Return the (X, Y) coordinate for the center point of the cell that contains the specified text.  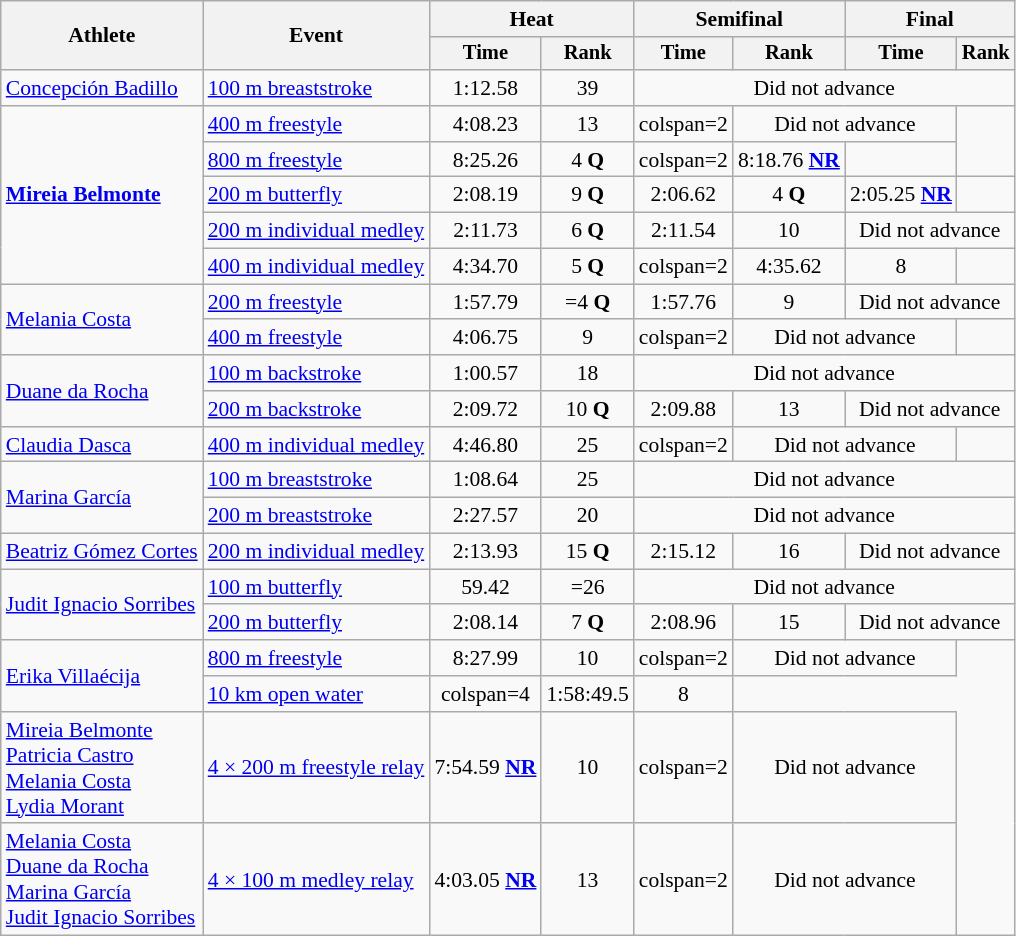
1:12.58 (485, 88)
6 Q (587, 231)
4:06.75 (485, 338)
4:34.70 (485, 267)
Marina García (102, 498)
2:09.72 (485, 409)
200 m backstroke (316, 409)
10 km open water (316, 694)
2:11.73 (485, 231)
20 (587, 516)
Semifinal (740, 19)
Event (316, 36)
9 Q (587, 195)
2:05.25 NR (901, 195)
4:08.23 (485, 124)
4:35.62 (789, 267)
Mireia Belmonte (102, 195)
colspan=4 (485, 694)
2:08.14 (485, 623)
2:13.93 (485, 552)
100 m backstroke (316, 373)
4:46.80 (485, 445)
Erika Villaécija (102, 676)
59.42 (485, 587)
7 Q (587, 623)
4:03.05 NR (485, 880)
Claudia Dasca (102, 445)
5 Q (587, 267)
15 (789, 623)
2:15.12 (684, 552)
Melania Costa (102, 320)
Beatriz Gómez Cortes (102, 552)
Judit Ignacio Sorribes (102, 604)
100 m butterfly (316, 587)
Final (930, 19)
8:25.26 (485, 160)
200 m freestyle (316, 302)
8:27.99 (485, 658)
16 (789, 552)
2:09.88 (684, 409)
=26 (587, 587)
7:54.59 NR (485, 768)
200 m breaststroke (316, 516)
2:08.96 (684, 623)
2:06.62 (684, 195)
Melania CostaDuane da RochaMarina GarcíaJudit Ignacio Sorribes (102, 880)
15 Q (587, 552)
8:18.76 NR (789, 160)
4 × 200 m freestyle relay (316, 768)
1:57.76 (684, 302)
1:00.57 (485, 373)
Duane da Rocha (102, 390)
Heat (531, 19)
2:08.19 (485, 195)
18 (587, 373)
Mireia BelmontePatricia CastroMelania CostaLydia Morant (102, 768)
=4 Q (587, 302)
1:08.64 (485, 480)
Concepción Badillo (102, 88)
1:57.79 (485, 302)
4 × 100 m medley relay (316, 880)
2:27.57 (485, 516)
Athlete (102, 36)
1:58:49.5 (587, 694)
10 Q (587, 409)
39 (587, 88)
2:11.54 (684, 231)
